Output the [x, y] coordinate of the center of the cell containing the given text.  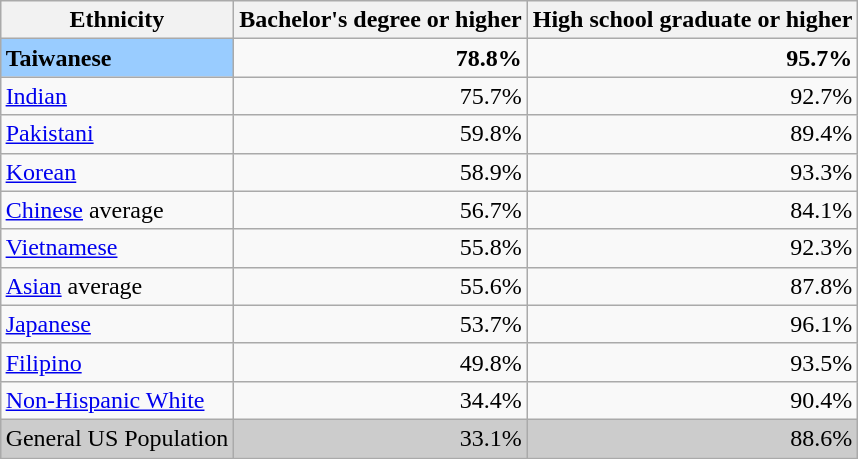
Vietnamese [117, 248]
Pakistani [117, 134]
93.3% [692, 172]
34.4% [380, 400]
78.8% [380, 58]
Asian average [117, 286]
96.1% [692, 324]
Korean [117, 172]
75.7% [380, 96]
Chinese average [117, 210]
88.6% [692, 438]
Japanese [117, 324]
89.4% [692, 134]
92.3% [692, 248]
92.7% [692, 96]
High school graduate or higher [692, 20]
General US Population [117, 438]
56.7% [380, 210]
59.8% [380, 134]
33.1% [380, 438]
Ethnicity [117, 20]
55.8% [380, 248]
Non-Hispanic White [117, 400]
90.4% [692, 400]
Indian [117, 96]
Taiwanese [117, 58]
55.6% [380, 286]
95.7% [692, 58]
84.1% [692, 210]
93.5% [692, 362]
58.9% [380, 172]
Bachelor's degree or higher [380, 20]
49.8% [380, 362]
Filipino [117, 362]
87.8% [692, 286]
53.7% [380, 324]
